Detect which cell encompasses the target text, then output its (x, y) center coordinate. 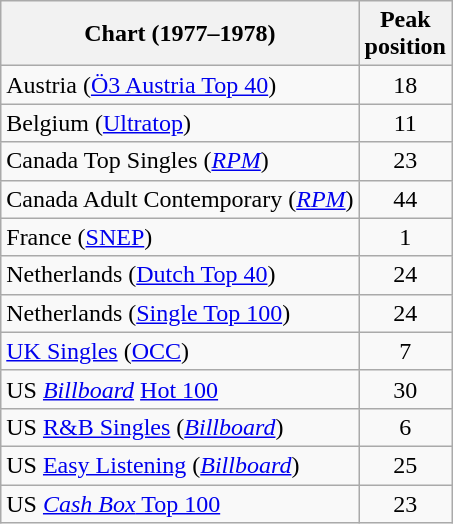
1 (405, 237)
Belgium (Ultratop) (180, 123)
US Cash Box Top 100 (180, 503)
US Billboard Hot 100 (180, 389)
US Easy Listening (Billboard) (180, 465)
Peakposition (405, 34)
France (SNEP) (180, 237)
7 (405, 351)
Netherlands (Single Top 100) (180, 313)
6 (405, 427)
Austria (Ö3 Austria Top 40) (180, 85)
Canada Adult Contemporary (RPM) (180, 199)
25 (405, 465)
US R&B Singles (Billboard) (180, 427)
44 (405, 199)
Netherlands (Dutch Top 40) (180, 275)
30 (405, 389)
11 (405, 123)
Chart (1977–1978) (180, 34)
18 (405, 85)
UK Singles (OCC) (180, 351)
Canada Top Singles (RPM) (180, 161)
